Capture the cell that displays the provided text and extract its (x, y) central coordinate. 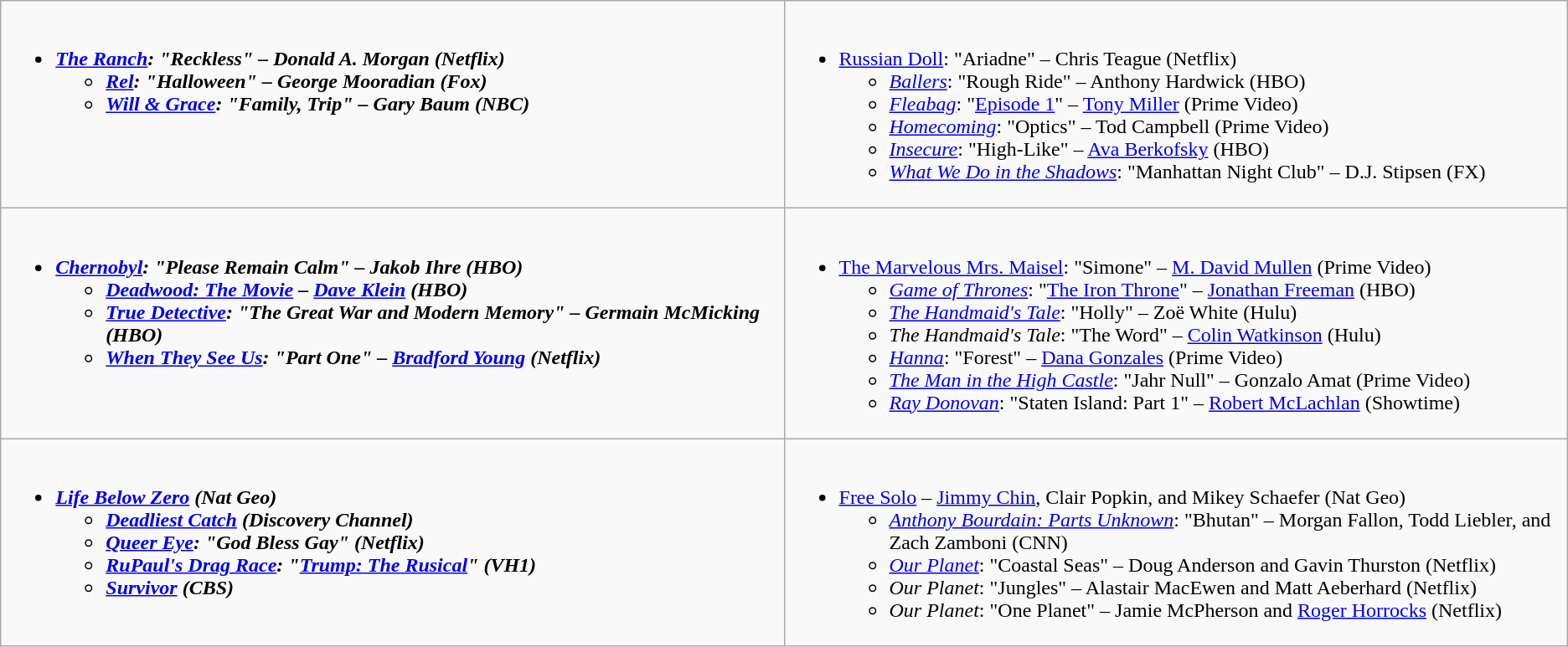
The Ranch: "Reckless" – Donald A. Morgan (Netflix)Rel: "Halloween" – George Mooradian (Fox)Will & Grace: "Family, Trip" – Gary Baum (NBC) (392, 105)
